Scan for the cell matching the given text and deliver its (x, y) coordinate at center. 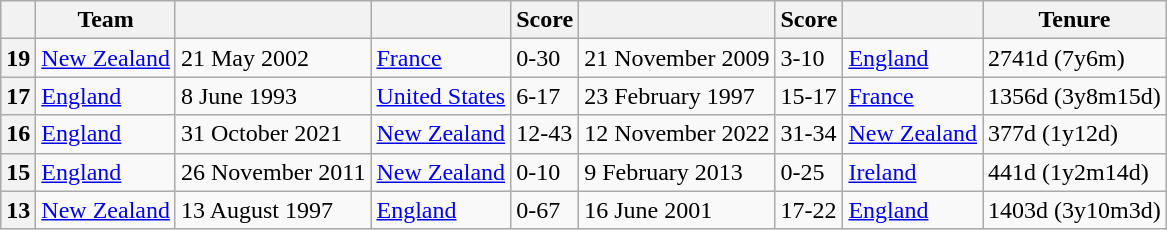
17 (18, 96)
31-34 (809, 134)
17-22 (809, 210)
3-10 (809, 58)
8 June 1993 (272, 96)
0-30 (545, 58)
Ireland (913, 172)
United States (441, 96)
0-10 (545, 172)
15-17 (809, 96)
6-17 (545, 96)
Tenure (1075, 20)
9 February 2013 (677, 172)
23 February 1997 (677, 96)
1403d (3y10m3d) (1075, 210)
12 November 2022 (677, 134)
2741d (7y6m) (1075, 58)
13 August 1997 (272, 210)
26 November 2011 (272, 172)
441d (1y2m14d) (1075, 172)
0-67 (545, 210)
21 November 2009 (677, 58)
21 May 2002 (272, 58)
19 (18, 58)
1356d (3y8m15d) (1075, 96)
Team (106, 20)
0-25 (809, 172)
377d (1y12d) (1075, 134)
13 (18, 210)
16 June 2001 (677, 210)
15 (18, 172)
31 October 2021 (272, 134)
16 (18, 134)
12-43 (545, 134)
